Find where the given text appears and provide that cell's center as [X, Y] coordinate. 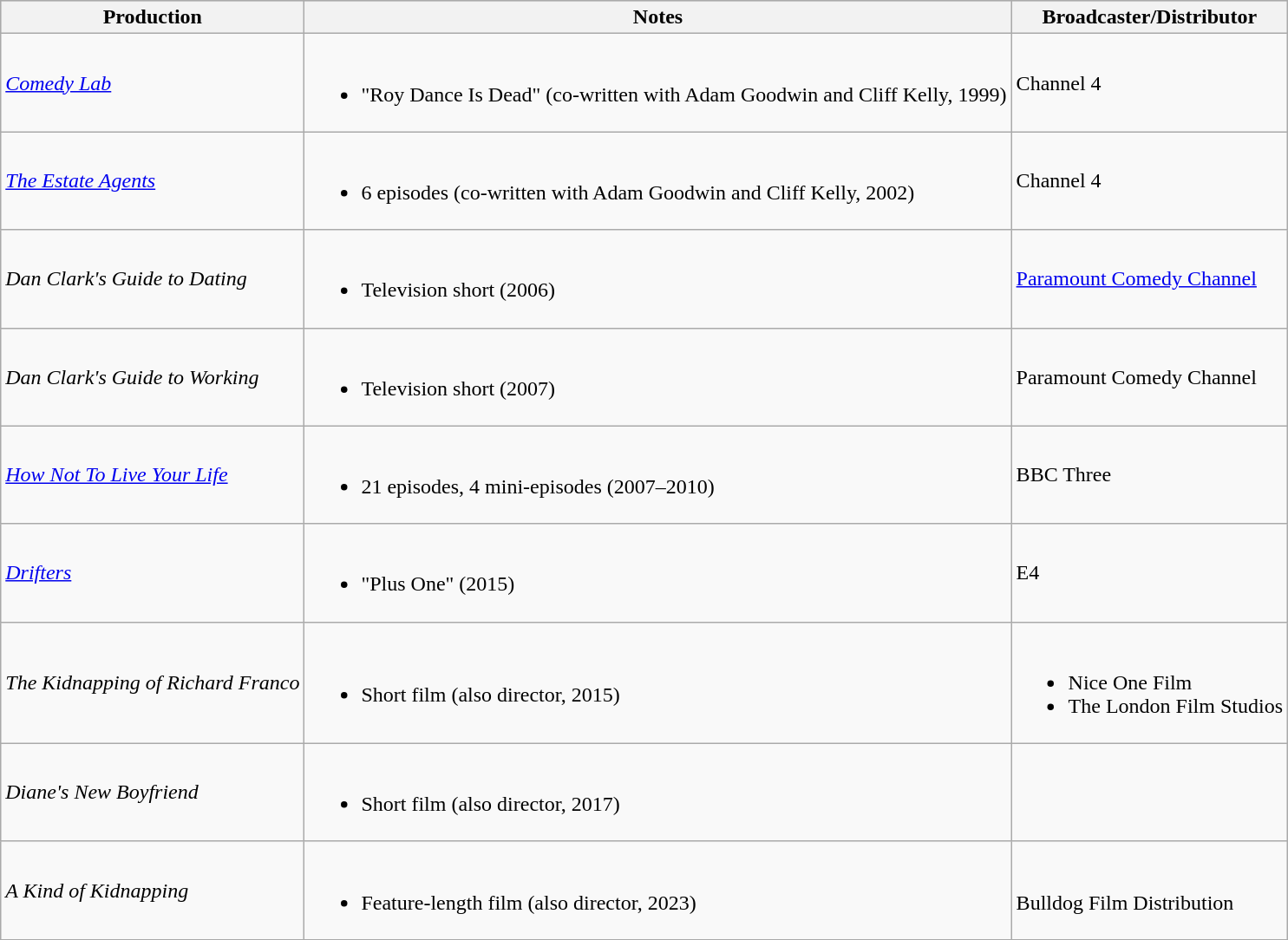
A Kind of Kidnapping [153, 890]
Broadcaster/Distributor [1149, 17]
Short film (also director, 2015) [657, 682]
Bulldog Film Distribution [1149, 890]
Notes [657, 17]
Production [153, 17]
Dan Clark's Guide to Dating [153, 279]
6 episodes (co-written with Adam Goodwin and Cliff Kelly, 2002) [657, 180]
BBC Three [1149, 475]
"Plus One" (2015) [657, 572]
Dan Clark's Guide to Working [153, 376]
Drifters [153, 572]
E4 [1149, 572]
Short film (also director, 2017) [657, 793]
Nice One FilmThe London Film Studios [1149, 682]
Diane's New Boyfriend [153, 793]
The Estate Agents [153, 180]
Television short (2007) [657, 376]
Television short (2006) [657, 279]
Comedy Lab [153, 83]
Feature-length film (also director, 2023) [657, 890]
"Roy Dance Is Dead" (co-written with Adam Goodwin and Cliff Kelly, 1999) [657, 83]
The Kidnapping of Richard Franco [153, 682]
21 episodes, 4 mini-episodes (2007–2010) [657, 475]
How Not To Live Your Life [153, 475]
